Output the (x, y) coordinate of the center of the cell containing the given text.  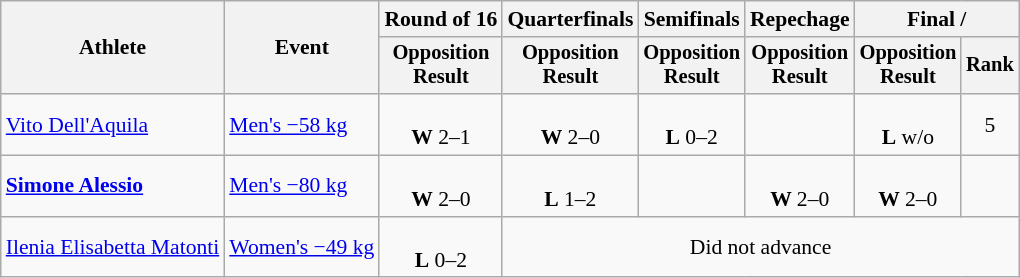
Final / (937, 19)
Rank (990, 66)
W 2–1 (440, 124)
Semifinals (692, 19)
Men's −58 kg (302, 124)
Simone Alessio (113, 186)
Ilenia Elisabetta Matonti (113, 248)
Vito Dell'Aquila (113, 124)
Men's −80 kg (302, 186)
Athlete (113, 48)
Quarterfinals (570, 19)
L w/o (908, 124)
Did not advance (760, 248)
L 1–2 (570, 186)
Women's −49 kg (302, 248)
Event (302, 48)
Round of 16 (440, 19)
5 (990, 124)
Repechage (800, 19)
